Locate the cell with the specified text and output its [X, Y] center coordinate. 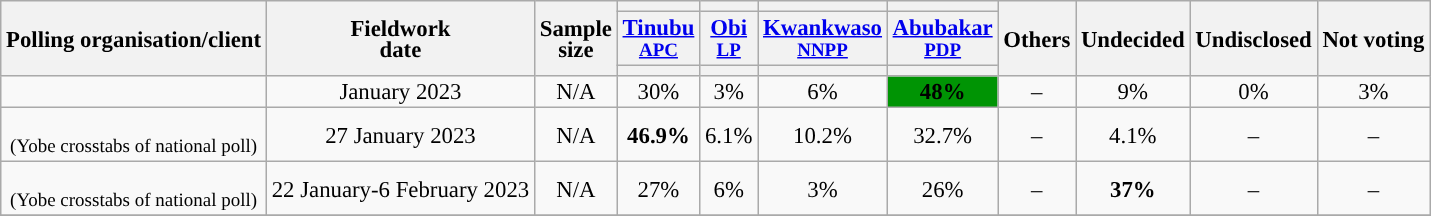
Others [1037, 38]
Not voting [1373, 38]
26% [942, 189]
6.1% [729, 135]
Samplesize [576, 38]
9% [1133, 92]
January 2023 [400, 92]
KwankwasoNNPP [823, 39]
4.1% [1133, 135]
Fieldworkdate [400, 38]
Undecided [1133, 38]
48% [942, 92]
30% [658, 92]
32.7% [942, 135]
37% [1133, 189]
Undisclosed [1254, 38]
46.9% [658, 135]
AbubakarPDP [942, 39]
TinubuAPC [658, 39]
ObiLP [729, 39]
27% [658, 189]
22 January-6 February 2023 [400, 189]
Polling organisation/client [134, 38]
0% [1254, 92]
10.2% [823, 135]
27 January 2023 [400, 135]
